Search for the cell housing the specified text and yield its (x, y) center coordinate. 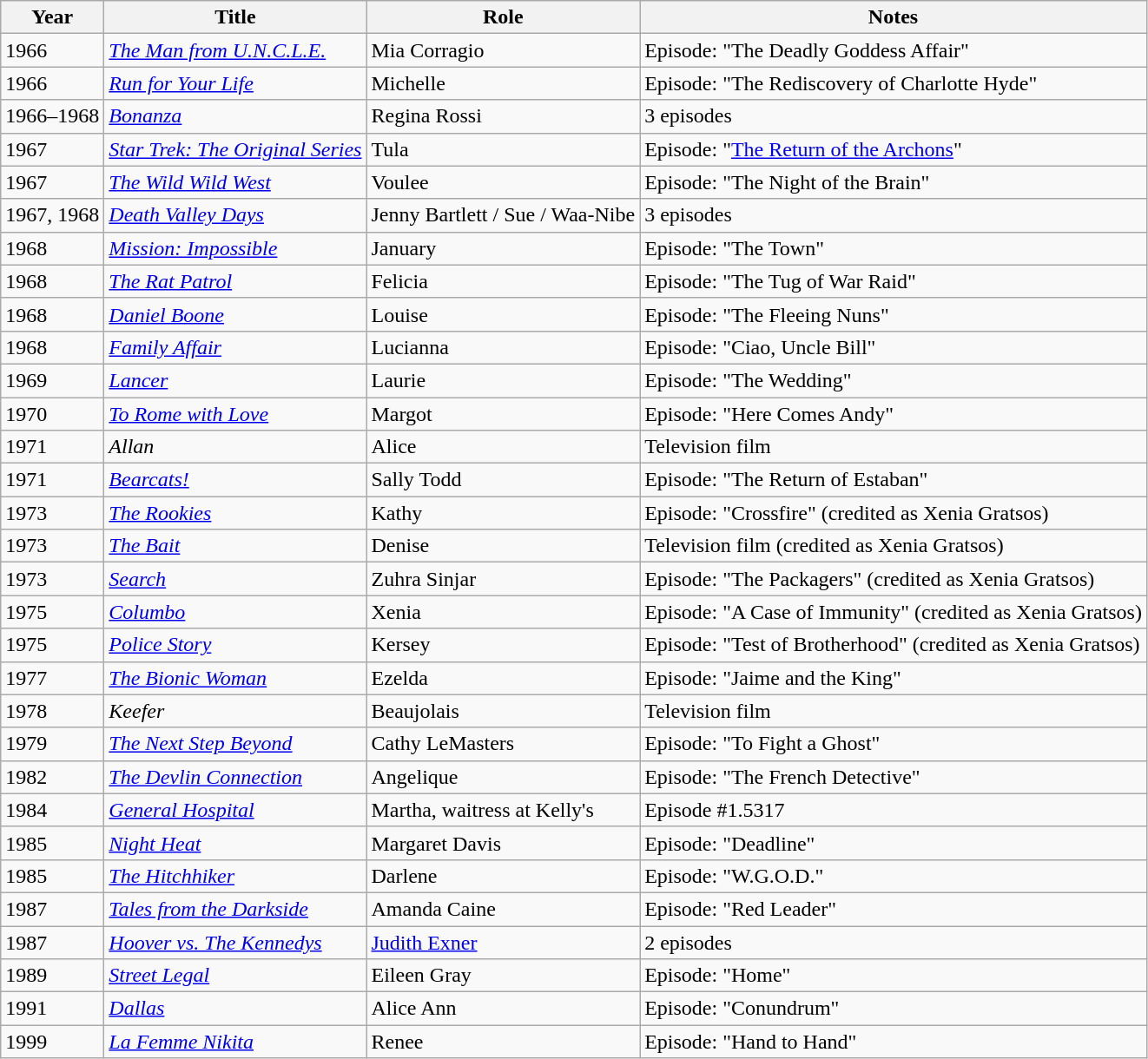
Dallas (235, 1009)
Episode: "Deadline" (894, 843)
Daniel Boone (235, 314)
Episode: "Ciao, Uncle Bill" (894, 347)
Episode: "Test of Brotherhood" (credited as Xenia Gratsos) (894, 645)
Episode: "The Fleeing Nuns" (894, 314)
1970 (52, 414)
January (504, 248)
Margaret Davis (504, 843)
Episode: "Conundrum" (894, 1009)
Tula (504, 149)
Episode: "Red Leader" (894, 909)
The Rookies (235, 513)
Kathy (504, 513)
Lucianna (504, 347)
Title (235, 17)
Zuhra Sinjar (504, 579)
Beaujolais (504, 711)
Episode: "The Deadly Goddess Affair" (894, 50)
1978 (52, 711)
Episode: "The Wedding" (894, 380)
Television film (credited as Xenia Gratsos) (894, 546)
Search (235, 579)
Allan (235, 447)
The Devlin Connection (235, 777)
Night Heat (235, 843)
Mia Corragio (504, 50)
1966–1968 (52, 116)
Laurie (504, 380)
Eileen Gray (504, 976)
Episode: "W.G.O.D." (894, 876)
Columbo (235, 612)
Angelique (504, 777)
Episode: "The Return of the Archons" (894, 149)
Lancer (235, 380)
Death Valley Days (235, 215)
Run for Your Life (235, 83)
Episode: "Home" (894, 976)
Ezelda (504, 678)
Felicia (504, 281)
The Bionic Woman (235, 678)
Episode #1.5317 (894, 810)
Jenny Bartlett / Sue / Waa-Nibe (504, 215)
1969 (52, 380)
2 episodes (894, 942)
Hoover vs. The Kennedys (235, 942)
Bearcats! (235, 480)
Xenia (504, 612)
Michelle (504, 83)
Voulee (504, 182)
Police Story (235, 645)
Cathy LeMasters (504, 744)
Family Affair (235, 347)
1991 (52, 1009)
Notes (894, 17)
The Next Step Beyond (235, 744)
1999 (52, 1042)
Martha, waitress at Kelly's (504, 810)
The Man from U.N.C.L.E. (235, 50)
1967, 1968 (52, 215)
Alice (504, 447)
Episode: "Crossfire" (credited as Xenia Gratsos) (894, 513)
Margot (504, 414)
The Wild Wild West (235, 182)
Amanda Caine (504, 909)
1977 (52, 678)
The Bait (235, 546)
Episode: "Here Comes Andy" (894, 414)
Episode: "The Night of the Brain" (894, 182)
Episode: "The Packagers" (credited as Xenia Gratsos) (894, 579)
Episode: "To Fight a Ghost" (894, 744)
La Femme Nikita (235, 1042)
Darlene (504, 876)
Role (504, 17)
The Rat Patrol (235, 281)
General Hospital (235, 810)
Episode: "The French Detective" (894, 777)
Episode: "The Rediscovery of Charlotte Hyde" (894, 83)
Episode: "The Tug of War Raid" (894, 281)
1982 (52, 777)
Mission: Impossible (235, 248)
Episode: "The Town" (894, 248)
Year (52, 17)
Star Trek: The Original Series (235, 149)
Bonanza (235, 116)
Episode: "Jaime and the King" (894, 678)
Tales from the Darkside (235, 909)
Street Legal (235, 976)
Keefer (235, 711)
Denise (504, 546)
Renee (504, 1042)
1989 (52, 976)
Sally Todd (504, 480)
The Hitchhiker (235, 876)
1979 (52, 744)
Episode: "The Return of Estaban" (894, 480)
1984 (52, 810)
Kersey (504, 645)
Judith Exner (504, 942)
To Rome with Love (235, 414)
Louise (504, 314)
Episode: "A Case of Immunity" (credited as Xenia Gratsos) (894, 612)
Episode: "Hand to Hand" (894, 1042)
Regina Rossi (504, 116)
Alice Ann (504, 1009)
